Detect which cell encompasses the target text, then output its (X, Y) center coordinate. 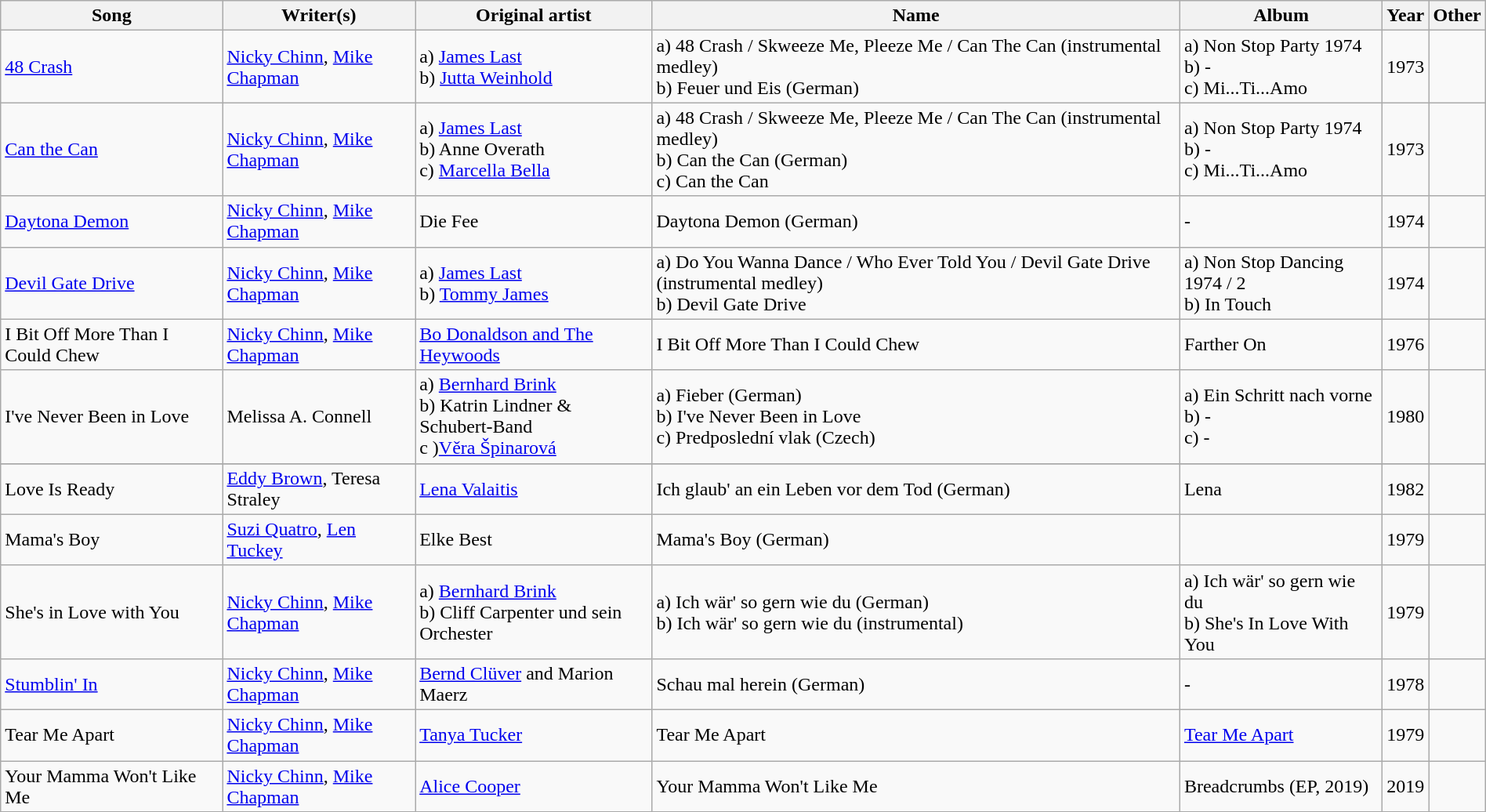
a) James Lastb) Jutta Weinhold (534, 67)
Mama's Boy (111, 539)
Elke Best (534, 539)
a) Ich wär' so gern wie du (German)b) Ich wär' so gern wie du (instrumental) (916, 611)
Bo Donaldson and The Heywoods (534, 345)
a) James Lastb) Tommy James (534, 283)
Daytona Demon (German) (916, 221)
Schau mal herein (German) (916, 683)
Album (1281, 16)
a) Bernhard Brink b) Katrin Lindner & Schubert-Band c )Věra Špinarová (534, 417)
Can the Can (111, 149)
Song (111, 16)
a) James Lastb) Anne Overath c) Marcella Bella (534, 149)
Love Is Ready (111, 489)
Lena Valaitis (534, 489)
a) 48 Crash / Skweeze Me, Pleeze Me / Can The Can (instrumental medley) b) Feuer und Eis (German) (916, 67)
Die Fee (534, 221)
a) Fieber (German) b) I've Never Been in Love c) Predposlední vlak (Czech) (916, 417)
Suzi Quatro, Len Tuckey (319, 539)
2019 (1406, 785)
a) Ich wär' so gern wie dub) She's In Love With You (1281, 611)
Ich glaub' an ein Leben vor dem Tod (German) (916, 489)
Devil Gate Drive (111, 283)
a) Bernhard Brinkb) Cliff Carpenter und sein Orchester (534, 611)
Breadcrumbs (EP, 2019) (1281, 785)
48 Crash (111, 67)
a) Ein Schritt nach vorne b) - c) - (1281, 417)
Other (1457, 16)
I've Never Been in Love (111, 417)
a) 48 Crash / Skweeze Me, Pleeze Me / Can The Can (instrumental medley) b) Can the Can (German)c) Can the Can (916, 149)
a) Do You Wanna Dance / Who Ever Told You / Devil Gate Drive (instrumental medley)b) Devil Gate Drive (916, 283)
Melissa A. Connell (319, 417)
a) Non Stop Dancing 1974 / 2 b) In Touch (1281, 283)
Original artist (534, 16)
Lena (1281, 489)
Bernd Clüver and Marion Maerz (534, 683)
She's in Love with You (111, 611)
1980 (1406, 417)
Writer(s) (319, 16)
Name (916, 16)
Mama's Boy (German) (916, 539)
Year (1406, 16)
1982 (1406, 489)
1976 (1406, 345)
Daytona Demon (111, 221)
1978 (1406, 683)
Eddy Brown, Teresa Straley (319, 489)
Stumblin' In (111, 683)
Tanya Tucker (534, 735)
Farther On (1281, 345)
Alice Cooper (534, 785)
